Search for the cell housing the specified text and yield its [X, Y] center coordinate. 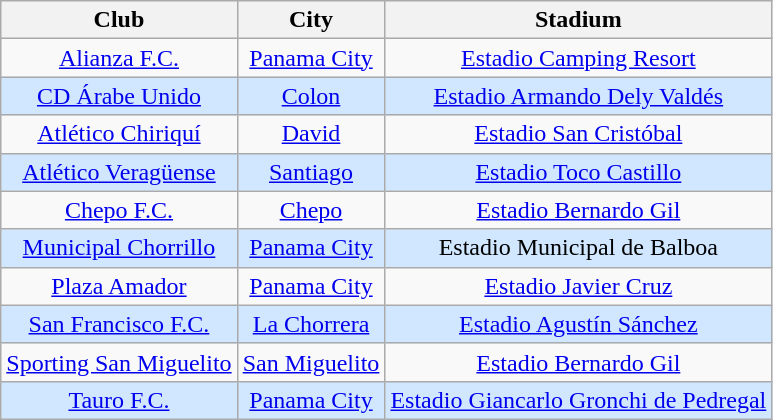
Colon [311, 96]
Estadio Camping Resort [578, 58]
Santiago [311, 172]
Estadio Toco Castillo [578, 172]
Chepo F.C. [119, 210]
Stadium [578, 20]
CD Árabe Unido [119, 96]
Alianza F.C. [119, 58]
Estadio Municipal de Balboa [578, 248]
Sporting San Miguelito [119, 362]
Atlético Veragüense [119, 172]
David [311, 134]
Municipal Chorrillo [119, 248]
Atlético Chiriquí [119, 134]
San Miguelito [311, 362]
Plaza Amador [119, 286]
Club [119, 20]
Estadio Armando Dely Valdés [578, 96]
San Francisco F.C. [119, 324]
Estadio Agustín Sánchez [578, 324]
Estadio Giancarlo Gronchi de Pedregal [578, 400]
Estadio San Cristóbal [578, 134]
La Chorrera [311, 324]
Tauro F.C. [119, 400]
Estadio Javier Cruz [578, 286]
Chepo [311, 210]
City [311, 20]
